For the text-containing cell, return its midpoint in (X, Y) coordinate format. 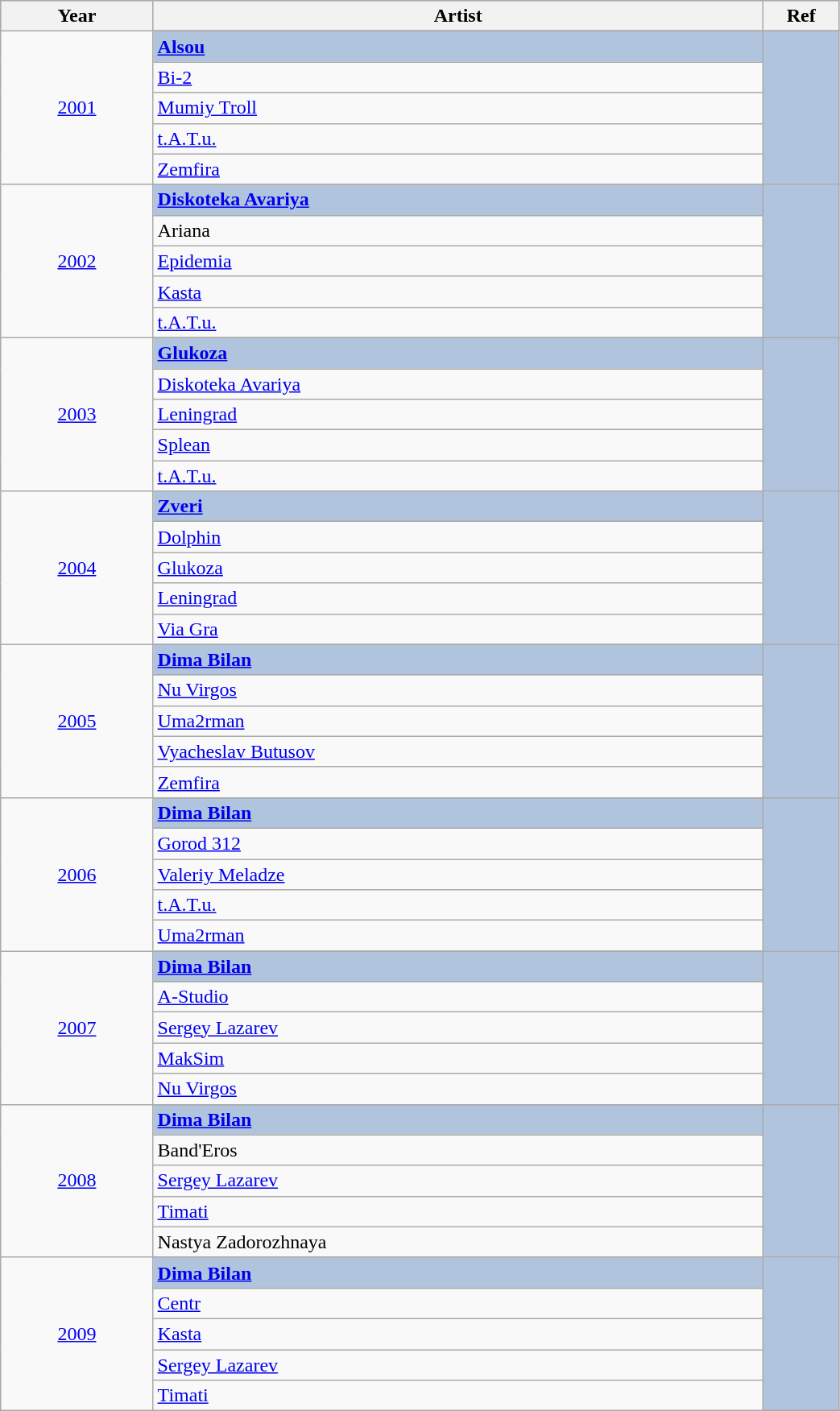
2007 (77, 1028)
Dolphin (457, 537)
Vyacheslav Butusov (457, 751)
2003 (77, 414)
2004 (77, 568)
Via Gra (457, 629)
Valeriy Meladze (457, 874)
A-Studio (457, 997)
2006 (77, 874)
Nastya Zadorozhnaya (457, 1242)
Gorod 312 (457, 843)
MakSim (457, 1058)
Alsou (457, 47)
Centr (457, 1303)
2001 (77, 108)
2002 (77, 261)
Mumiy Troll (457, 108)
Year (77, 16)
Band'Eros (457, 1150)
Epidemia (457, 261)
Ariana (457, 230)
2005 (77, 721)
Zveri (457, 507)
Artist (457, 16)
2008 (77, 1181)
Splean (457, 445)
2009 (77, 1334)
Bi-2 (457, 77)
Ref (801, 16)
